Output the (x, y) coordinate of the center of the cell containing the given text.  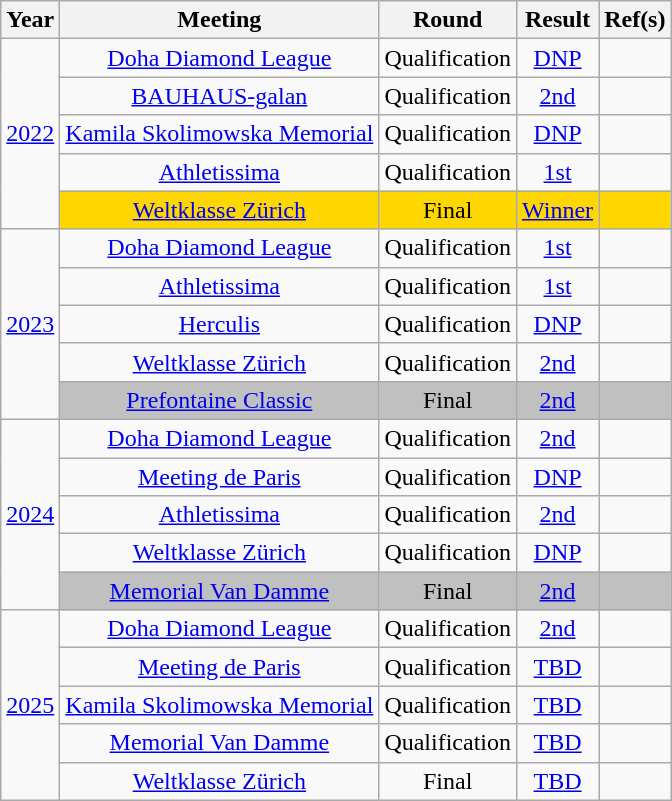
Year (30, 20)
Round (448, 20)
2024 (30, 514)
Herculis (220, 324)
2022 (30, 134)
Meeting (220, 20)
Result (558, 20)
Winner (558, 210)
BAUHAUS-galan (220, 96)
2023 (30, 324)
Prefontaine Classic (220, 400)
2025 (30, 705)
Ref(s) (635, 20)
